Scan for the cell matching the given text and deliver its [X, Y] coordinate at center. 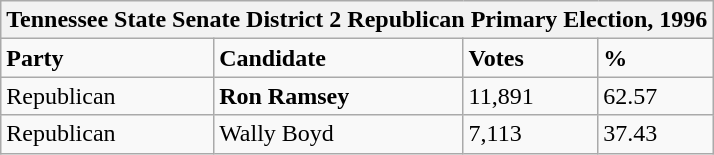
62.57 [656, 96]
Wally Boyd [338, 134]
Votes [530, 58]
% [656, 58]
Tennessee State Senate District 2 Republican Primary Election, 1996 [357, 20]
Ron Ramsey [338, 96]
Candidate [338, 58]
Party [108, 58]
7,113 [530, 134]
11,891 [530, 96]
37.43 [656, 134]
